Scan for the cell matching the given text and deliver its [x, y] coordinate at center. 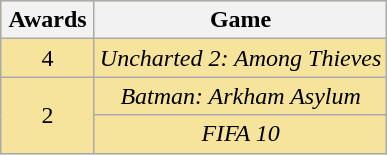
Awards [48, 20]
FIFA 10 [240, 134]
4 [48, 58]
Uncharted 2: Among Thieves [240, 58]
Batman: Arkham Asylum [240, 96]
Game [240, 20]
2 [48, 115]
